Detect which cell encompasses the target text, then output its [x, y] center coordinate. 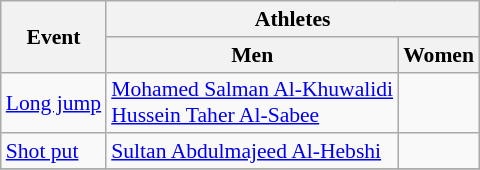
Sultan Abdulmajeed Al-Hebshi [252, 152]
Event [54, 36]
Long jump [54, 102]
Athletes [292, 19]
Men [252, 55]
Shot put [54, 152]
Mohamed Salman Al-Khuwalidi Hussein Taher Al-Sabee [252, 102]
Women [438, 55]
